Search for the cell housing the specified text and yield its (X, Y) center coordinate. 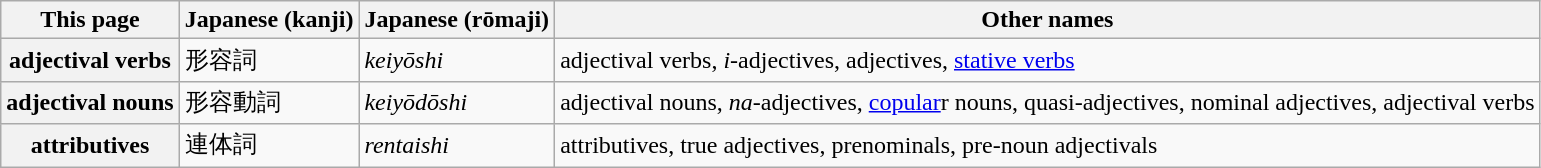
keiyōshi (457, 60)
attributives, true adjectives, prenominals, pre-noun adjectivals (1048, 146)
attributives (90, 146)
連体詞 (269, 146)
keiyōdōshi (457, 102)
adjectival verbs, i-adjectives, adjectives, stative verbs (1048, 60)
形容動詞 (269, 102)
adjectival verbs (90, 60)
adjectival nouns, na-adjectives, copularr nouns, quasi-adjectives, nominal adjectives, adjectival verbs (1048, 102)
Japanese (rōmaji) (457, 20)
Other names (1048, 20)
adjectival nouns (90, 102)
形容詞 (269, 60)
This page (90, 20)
rentaishi (457, 146)
Japanese (kanji) (269, 20)
